Output the [X, Y] coordinate of the center of the cell containing the given text.  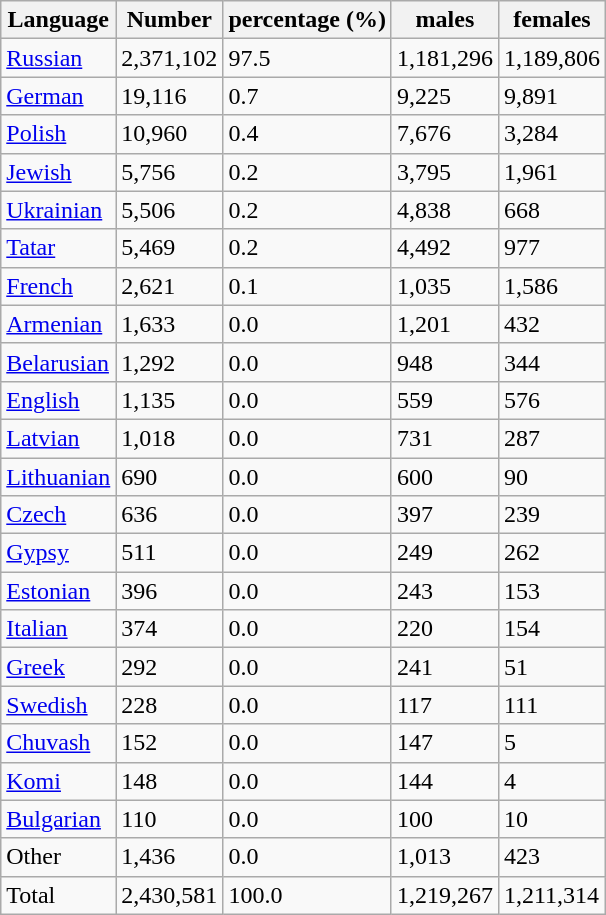
Total [58, 895]
374 [170, 629]
559 [444, 400]
90 [552, 477]
5,756 [170, 172]
3,284 [552, 134]
153 [552, 591]
636 [170, 515]
100 [444, 819]
1,201 [444, 324]
Komi [58, 781]
1,586 [552, 286]
1,961 [552, 172]
948 [444, 362]
French [58, 286]
1,013 [444, 857]
Jewish [58, 172]
1,211,314 [552, 895]
5,506 [170, 210]
0.4 [308, 134]
10,960 [170, 134]
Estonian [58, 591]
154 [552, 629]
576 [552, 400]
10 [552, 819]
Belarusian [58, 362]
Number [170, 20]
19,116 [170, 96]
1,189,806 [552, 58]
2,430,581 [170, 895]
731 [444, 438]
0.1 [308, 286]
Armenian [58, 324]
239 [552, 515]
148 [170, 781]
241 [444, 667]
668 [552, 210]
Russian [58, 58]
Tatar [58, 248]
152 [170, 743]
344 [552, 362]
117 [444, 705]
110 [170, 819]
4,838 [444, 210]
Bulgarian [58, 819]
Chuvash [58, 743]
292 [170, 667]
Other [58, 857]
97.5 [308, 58]
1,436 [170, 857]
Gypsy [58, 553]
Language [58, 20]
Italian [58, 629]
7,676 [444, 134]
Czech [58, 515]
0.7 [308, 96]
147 [444, 743]
977 [552, 248]
249 [444, 553]
397 [444, 515]
1,219,267 [444, 895]
144 [444, 781]
287 [552, 438]
Polish [58, 134]
432 [552, 324]
228 [170, 705]
4 [552, 781]
9,225 [444, 96]
males [444, 20]
2,621 [170, 286]
1,292 [170, 362]
Greek [58, 667]
4,492 [444, 248]
2,371,102 [170, 58]
9,891 [552, 96]
396 [170, 591]
511 [170, 553]
100.0 [308, 895]
German [58, 96]
3,795 [444, 172]
Ukrainian [58, 210]
243 [444, 591]
51 [552, 667]
220 [444, 629]
690 [170, 477]
Swedish [58, 705]
percentage (%) [308, 20]
262 [552, 553]
600 [444, 477]
5,469 [170, 248]
females [552, 20]
1,035 [444, 286]
423 [552, 857]
1,633 [170, 324]
111 [552, 705]
1,018 [170, 438]
Lithuanian [58, 477]
English [58, 400]
Latvian [58, 438]
1,135 [170, 400]
1,181,296 [444, 58]
5 [552, 743]
